Provide the [X, Y] coordinate of the cell's center where the given text is located.  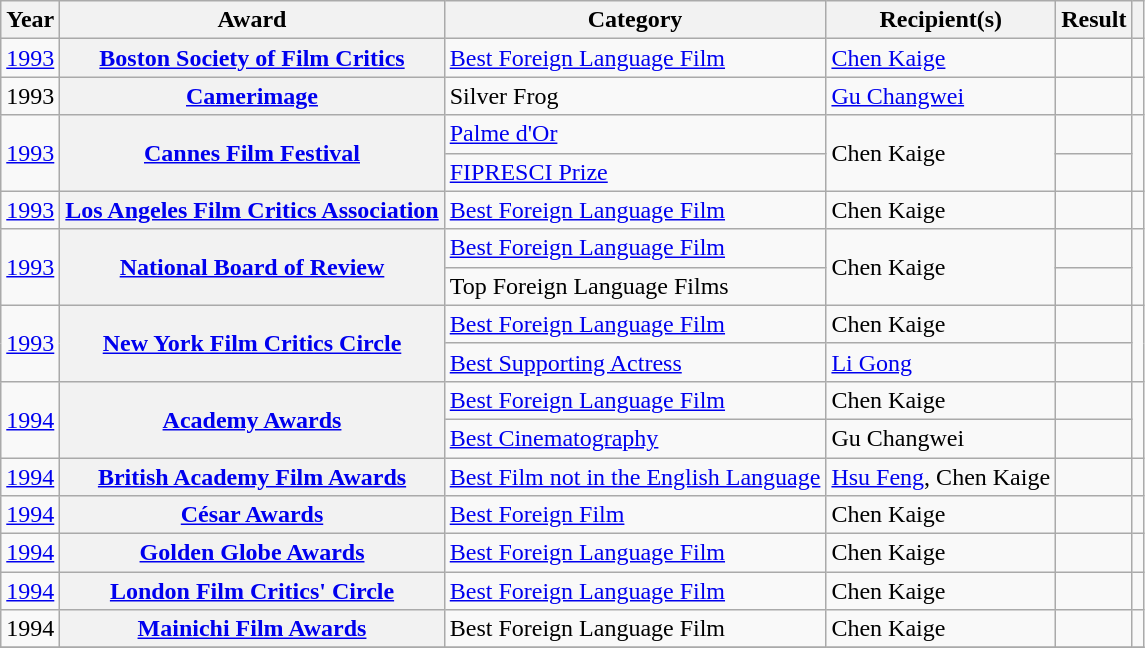
New York Film Critics Circle [252, 343]
Result [1094, 20]
Academy Awards [252, 419]
Best Supporting Actress [635, 362]
Best Film not in the English Language [635, 477]
Award [252, 20]
British Academy Film Awards [252, 477]
Golden Globe Awards [252, 553]
Hsu Feng, Chen Kaige [941, 477]
Best Foreign Film [635, 515]
Palme d'Or [635, 134]
Camerimage [252, 96]
Li Gong [941, 362]
Cannes Film Festival [252, 153]
César Awards [252, 515]
Mainichi Film Awards [252, 629]
FIPRESCI Prize [635, 172]
Top Foreign Language Films [635, 286]
National Board of Review [252, 267]
London Film Critics' Circle [252, 591]
Silver Frog [635, 96]
Recipient(s) [941, 20]
Category [635, 20]
Los Angeles Film Critics Association [252, 210]
Year [30, 20]
Best Cinematography [635, 438]
Boston Society of Film Critics [252, 58]
